Locate the cell with the specified text and output its [x, y] center coordinate. 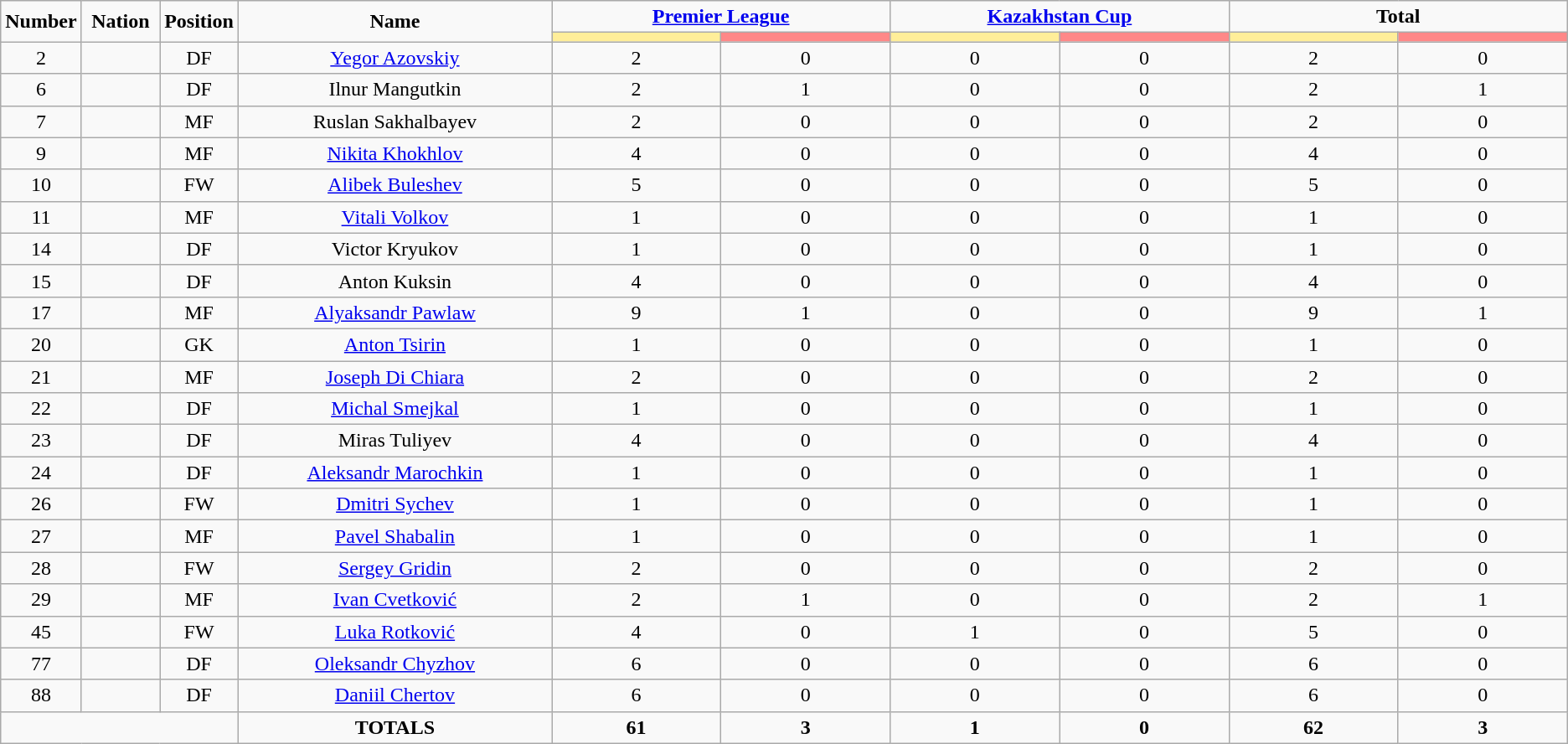
TOTALS [395, 727]
77 [41, 664]
27 [41, 536]
Nation [121, 22]
21 [41, 376]
Yegor Azovskiy [395, 58]
7 [41, 121]
Sergey Gridin [395, 568]
Nikita Khokhlov [395, 153]
Michal Smejkal [395, 409]
Dmitri Sychev [395, 504]
Aleksandr Marochkin [395, 473]
Ilnur Mangutkin [395, 90]
20 [41, 344]
Vitali Volkov [395, 217]
Daniil Chertov [395, 695]
Number [41, 22]
11 [41, 217]
Ruslan Sakhalbayev [395, 121]
Premier League [720, 17]
10 [41, 185]
Name [395, 22]
Victor Kryukov [395, 249]
28 [41, 568]
GK [199, 344]
Pavel Shabalin [395, 536]
Anton Kuksin [395, 281]
Total [1398, 17]
Anton Tsirin [395, 344]
88 [41, 695]
26 [41, 504]
61 [636, 727]
24 [41, 473]
29 [41, 600]
Joseph Di Chiara [395, 376]
Oleksandr Chyzhov [395, 664]
Alyaksandr Pawlaw [395, 313]
62 [1313, 727]
22 [41, 409]
17 [41, 313]
Ivan Cvetković [395, 600]
14 [41, 249]
Miras Tuliyev [395, 441]
Position [199, 22]
15 [41, 281]
Luka Rotković [395, 632]
45 [41, 632]
Kazakhstan Cup [1060, 17]
23 [41, 441]
Alibek Buleshev [395, 185]
